Capture the cell that displays the provided text and extract its (x, y) central coordinate. 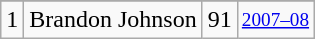
91 (220, 20)
1 (12, 20)
2007–08 (275, 20)
Brandon Johnson (113, 20)
